Output the [X, Y] coordinate of the center of the cell containing the given text.  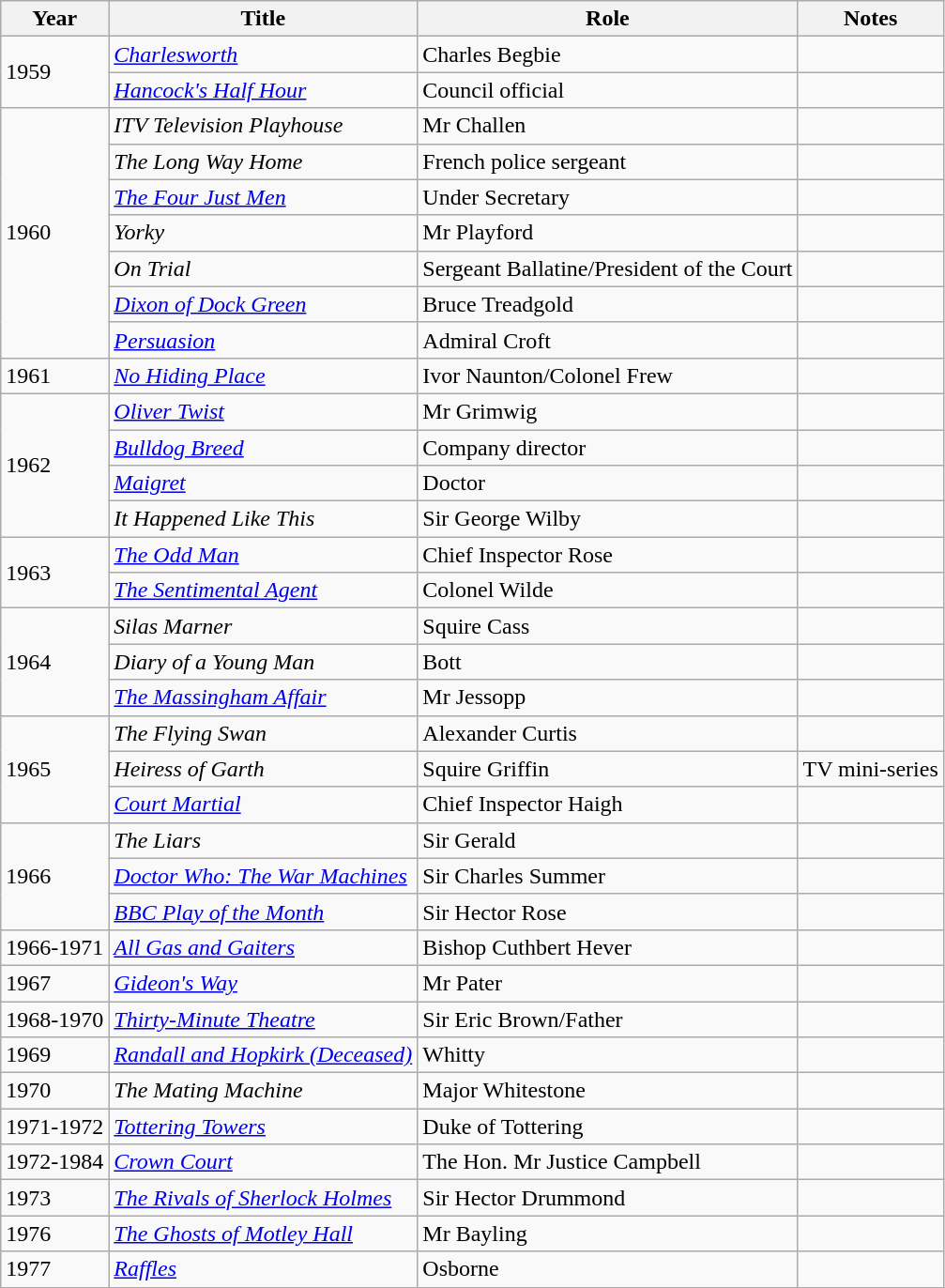
Thirty-Minute Theatre [263, 1019]
Bulldog Breed [263, 448]
1959 [54, 72]
Bott [608, 662]
1965 [54, 769]
On Trial [263, 268]
TV mini-series [871, 769]
Council official [608, 90]
The Mating Machine [263, 1091]
Crown Court [263, 1162]
Sir George Wilby [608, 519]
It Happened Like This [263, 519]
The Four Just Men [263, 197]
1973 [54, 1198]
The Hon. Mr Justice Campbell [608, 1162]
Admiral Croft [608, 340]
1968-1970 [54, 1019]
1966-1971 [54, 947]
1960 [54, 233]
The Odd Man [263, 555]
1969 [54, 1055]
Major Whitestone [608, 1091]
Sir Charles Summer [608, 876]
Mr Jessopp [608, 698]
The Rivals of Sherlock Holmes [263, 1198]
Mr Playford [608, 233]
1977 [54, 1269]
Gideon's Way [263, 983]
The Massingham Affair [263, 698]
Diary of a Young Man [263, 662]
Doctor Who: The War Machines [263, 876]
Oliver Twist [263, 411]
The Sentimental Agent [263, 590]
1972-1984 [54, 1162]
All Gas and Gaiters [263, 947]
Doctor [608, 483]
Sergeant Ballatine/President of the Court [608, 268]
Whitty [608, 1055]
Chief Inspector Haigh [608, 805]
The Liars [263, 840]
Mr Bayling [608, 1234]
Randall and Hopkirk (Deceased) [263, 1055]
Company director [608, 448]
Alexander Curtis [608, 733]
Bruce Treadgold [608, 304]
1976 [54, 1234]
The Flying Swan [263, 733]
Notes [871, 19]
Yorky [263, 233]
1963 [54, 573]
Sir Eric Brown/Father [608, 1019]
Duke of Tottering [608, 1127]
Role [608, 19]
Mr Grimwig [608, 411]
The Long Way Home [263, 161]
Colonel Wilde [608, 590]
Sir Hector Rose [608, 912]
Mr Pater [608, 983]
Silas Marner [263, 626]
1971-1972 [54, 1127]
Title [263, 19]
Maigret [263, 483]
Dixon of Dock Green [263, 304]
Osborne [608, 1269]
French police sergeant [608, 161]
1966 [54, 876]
Sir Gerald [608, 840]
Charlesworth [263, 54]
The Ghosts of Motley Hall [263, 1234]
Mr Challen [608, 126]
Tottering Towers [263, 1127]
Bishop Cuthbert Hever [608, 947]
1967 [54, 983]
Chief Inspector Rose [608, 555]
ITV Television Playhouse [263, 126]
Ivor Naunton/Colonel Frew [608, 376]
Squire Cass [608, 626]
Year [54, 19]
Court Martial [263, 805]
1961 [54, 376]
Sir Hector Drummond [608, 1198]
Charles Begbie [608, 54]
Under Secretary [608, 197]
1970 [54, 1091]
No Hiding Place [263, 376]
BBC Play of the Month [263, 912]
Heiress of Garth [263, 769]
Raffles [263, 1269]
Persuasion [263, 340]
Squire Griffin [608, 769]
1962 [54, 465]
Hancock's Half Hour [263, 90]
1964 [54, 662]
